Return [X, Y] of the center of cell containing provided text 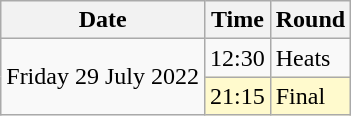
Heats [310, 58]
12:30 [237, 58]
Final [310, 96]
Date [103, 20]
21:15 [237, 96]
Time [237, 20]
Round [310, 20]
Friday 29 July 2022 [103, 77]
